Provide the (X, Y) coordinate of the cell's center where the given text is located.  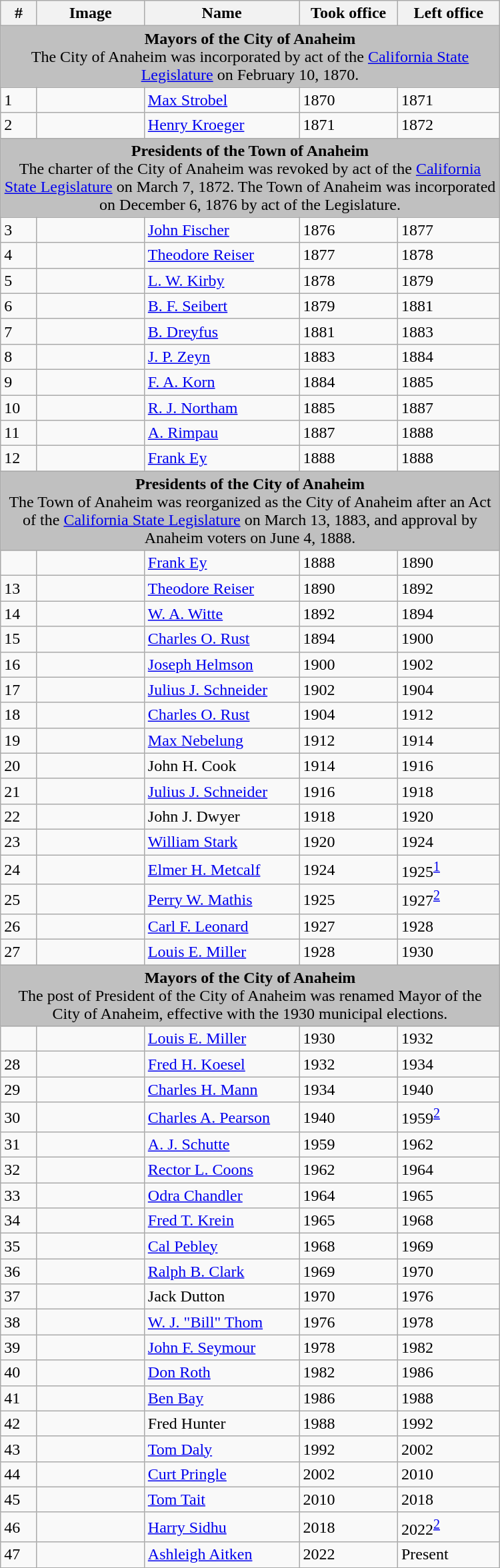
Mayors of the City of AnaheimThe City of Anaheim was incorporated by act of the California State Legislature on February 10, 1870. (250, 57)
5 (19, 281)
W. J. "Bill" Thom (221, 1322)
A. Rimpau (221, 433)
1959 (349, 1145)
43 (19, 1449)
Tom Daly (221, 1449)
20 (19, 766)
20222 (448, 1527)
Harry Sidhu (221, 1527)
Perry W. Mathis (221, 900)
B. Dreyfus (221, 331)
Ben Bay (221, 1398)
R. J. Northam (221, 407)
42 (19, 1423)
Charles A. Pearson (221, 1117)
B. F. Seibert (221, 306)
8 (19, 357)
30 (19, 1117)
Name (221, 13)
44 (19, 1474)
Max Nebelung (221, 740)
Jack Dutton (221, 1297)
Joseph Helmson (221, 664)
Tom Tait (221, 1499)
47 (19, 1555)
9 (19, 382)
Carl F. Leonard (221, 927)
15 (19, 639)
23 (19, 842)
1876 (349, 230)
Don Roth (221, 1373)
Present (448, 1555)
3 (19, 230)
34 (19, 1221)
John Fischer (221, 230)
Charles H. Mann (221, 1090)
J. P. Zeyn (221, 357)
6 (19, 306)
31 (19, 1145)
41 (19, 1398)
19 (19, 740)
1 (19, 100)
Henry Kroeger (221, 125)
John H. Cook (221, 766)
Took office (349, 13)
W. A. Witte (221, 614)
Curt Pringle (221, 1474)
46 (19, 1527)
18 (19, 715)
19251 (448, 869)
35 (19, 1246)
Elmer H. Metcalf (221, 869)
John F. Seymour (221, 1347)
Image (91, 13)
10 (19, 407)
Rector L. Coons (221, 1170)
16 (19, 664)
1870 (349, 100)
L. W. Kirby (221, 281)
21 (19, 791)
4 (19, 255)
33 (19, 1195)
13 (19, 588)
Fred Hunter (221, 1423)
40 (19, 1373)
24 (19, 869)
25 (19, 900)
37 (19, 1297)
36 (19, 1271)
2 (19, 125)
27 (19, 952)
26 (19, 927)
1925 (349, 900)
# (19, 13)
Odra Chandler (221, 1195)
45 (19, 1499)
19272 (448, 900)
14 (19, 614)
2022 (349, 1555)
Ralph B. Clark (221, 1271)
Left office (448, 13)
1872 (448, 125)
22 (19, 816)
A. J. Schutte (221, 1145)
1927 (349, 927)
11 (19, 433)
William Stark (221, 842)
Fred T. Krein (221, 1221)
12 (19, 458)
Cal Pebley (221, 1246)
29 (19, 1090)
Ashleigh Aitken (221, 1555)
7 (19, 331)
Max Strobel (221, 100)
32 (19, 1170)
38 (19, 1322)
John J. Dwyer (221, 816)
Fred H. Koesel (221, 1064)
17 (19, 690)
19592 (448, 1117)
39 (19, 1347)
F. A. Korn (221, 382)
28 (19, 1064)
